For the text-containing cell, return its midpoint in (X, Y) coordinate format. 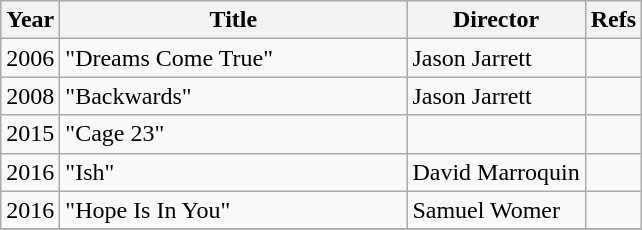
2008 (30, 96)
Refs (613, 20)
"Ish" (234, 172)
Year (30, 20)
Director (496, 20)
"Backwards" (234, 96)
"Hope Is In You" (234, 210)
Title (234, 20)
David Marroquin (496, 172)
2006 (30, 58)
"Dreams Come True" (234, 58)
2015 (30, 134)
Samuel Womer (496, 210)
"Cage 23" (234, 134)
